Return the [X, Y] coordinate for the center point of the cell that contains the specified text.  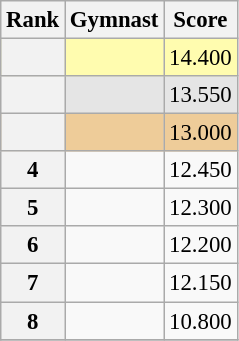
12.200 [200, 245]
12.450 [200, 170]
10.800 [200, 321]
7 [33, 283]
8 [33, 321]
14.400 [200, 58]
12.150 [200, 283]
4 [33, 170]
13.000 [200, 133]
5 [33, 208]
Score [200, 20]
Gymnast [114, 20]
6 [33, 245]
13.550 [200, 95]
12.300 [200, 208]
Rank [33, 20]
